For the text-containing cell, return its midpoint in [x, y] coordinate format. 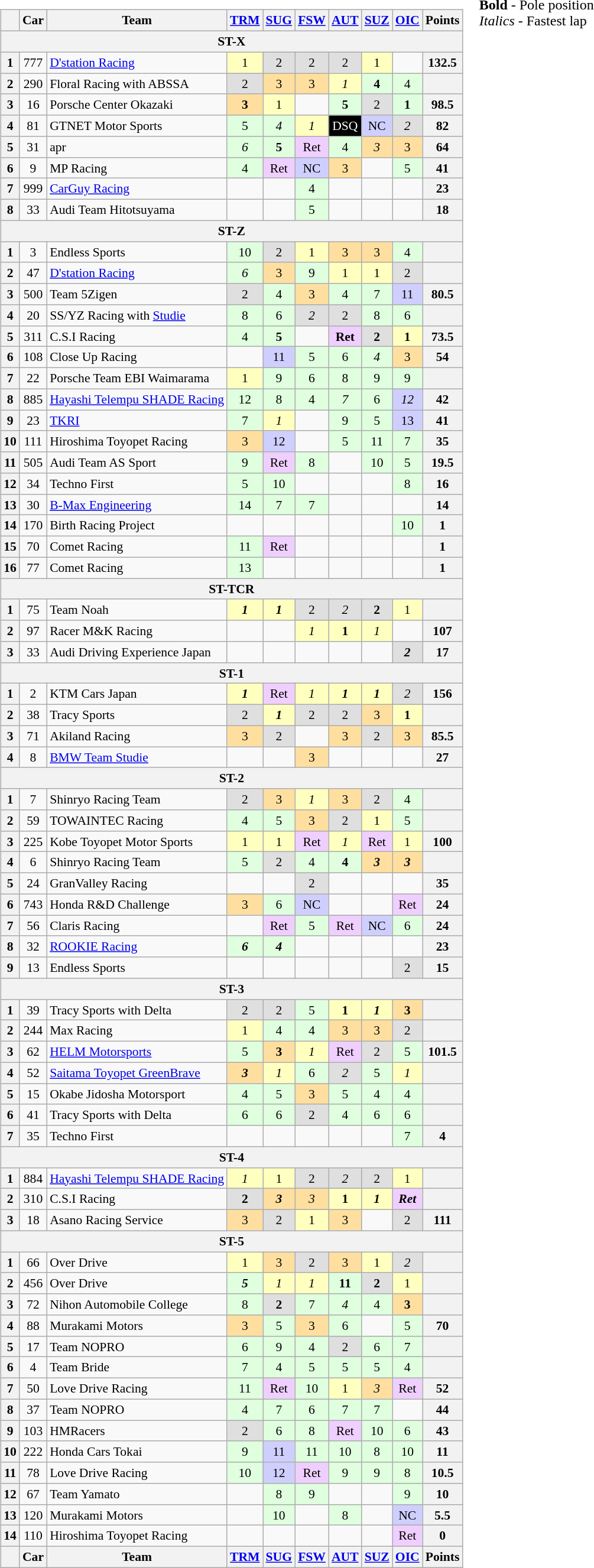
BMW Team Studie [137, 757]
MP Racing [137, 168]
59 [33, 821]
56 [33, 926]
TKRI [137, 421]
32 [33, 946]
777 [33, 63]
Saitama Toyopet GreenBrave [137, 1073]
Team Yamato [137, 1494]
GranValley Racing [137, 883]
34 [33, 484]
TOWAINTEC Racing [137, 821]
505 [33, 463]
311 [33, 336]
885 [33, 399]
Max Racing [137, 1031]
170 [33, 526]
39 [33, 1010]
78 [33, 1473]
500 [33, 294]
Honda R&D Challenge [137, 905]
Team 5Zigen [137, 294]
27 [443, 757]
50 [33, 1388]
Audi Driving Experience Japan [137, 652]
110 [33, 1536]
Claris Racing [137, 926]
Close Up Racing [137, 357]
77 [33, 568]
156 [443, 694]
Asano Racing Service [137, 1220]
KTM Cars Japan [137, 694]
ST-2 [232, 778]
20 [33, 315]
120 [33, 1515]
67 [33, 1494]
108 [33, 357]
ST-3 [232, 989]
DSQ [345, 126]
81 [33, 126]
CarGuy Racing [137, 189]
Floral Racing with ABSSA [137, 84]
244 [33, 1031]
38 [33, 715]
ST-X [232, 41]
37 [33, 1410]
HMRacers [137, 1431]
101.5 [443, 1052]
42 [443, 399]
310 [33, 1199]
71 [33, 736]
100 [443, 841]
22 [33, 378]
103 [33, 1431]
31 [33, 147]
Audi Team Hitotsuyama [137, 210]
ST-TCR [232, 589]
Team Bride [137, 1368]
88 [33, 1326]
743 [33, 905]
ROOKIE Racing [137, 946]
19.5 [443, 463]
999 [33, 189]
30 [33, 505]
98.5 [443, 105]
132.5 [443, 63]
47 [33, 273]
Honda Cars Tokai [137, 1452]
75 [33, 610]
80.5 [443, 294]
ST-1 [232, 673]
Tracy Sports [137, 715]
0 [443, 1536]
456 [33, 1283]
Porsche Center Okazaki [137, 105]
62 [33, 1052]
Akiland Racing [137, 736]
54 [443, 357]
73.5 [443, 336]
apr [137, 147]
290 [33, 84]
Nihon Automobile College [137, 1305]
Kobe Toyopet Motor Sports [137, 841]
85.5 [443, 736]
82 [443, 126]
Porsche Team EBI Waimarama [137, 378]
HELM Motorsports [137, 1052]
72 [33, 1305]
64 [443, 147]
ST-4 [232, 1157]
ST-5 [232, 1241]
222 [33, 1452]
SS/YZ Racing with Studie [137, 315]
Team Noah [137, 610]
44 [443, 1410]
884 [33, 1178]
97 [33, 631]
GTNET Motor Sports [137, 126]
225 [33, 841]
Birth Racing Project [137, 526]
10.5 [443, 1473]
66 [33, 1263]
B-Max Engineering [137, 505]
5.5 [443, 1515]
107 [443, 631]
Okabe Jidosha Motorsport [137, 1094]
ST-Z [232, 231]
Racer M&K Racing [137, 631]
43 [443, 1431]
Audi Team AS Sport [137, 463]
